Detect which cell encompasses the target text, then output its (x, y) center coordinate. 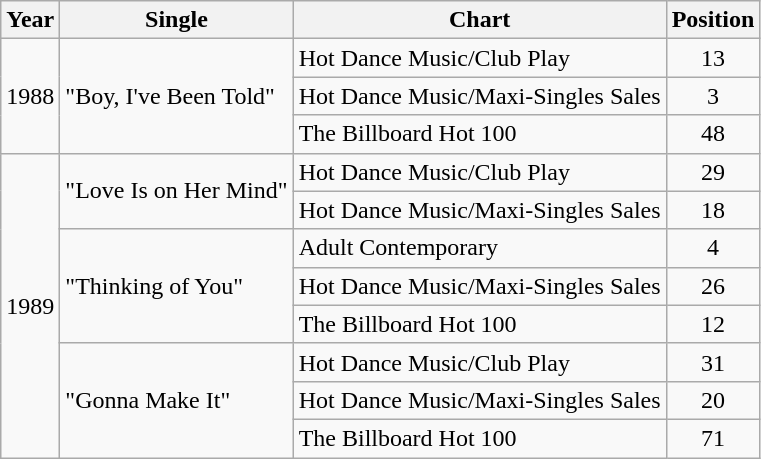
3 (713, 96)
Single (176, 20)
Position (713, 20)
18 (713, 210)
"Gonna Make It" (176, 400)
4 (713, 248)
29 (713, 172)
31 (713, 362)
12 (713, 324)
48 (713, 134)
26 (713, 286)
20 (713, 400)
"Love Is on Her Mind" (176, 191)
Chart (480, 20)
Year (30, 20)
"Boy, I've Been Told" (176, 96)
71 (713, 438)
1989 (30, 305)
Adult Contemporary (480, 248)
1988 (30, 96)
"Thinking of You" (176, 286)
13 (713, 58)
